Return [x, y] of the center of cell containing provided text 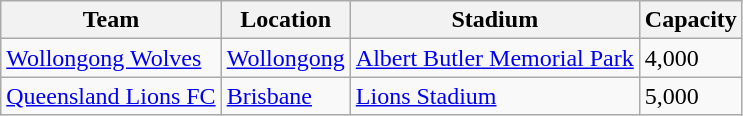
Location [286, 20]
Brisbane [286, 96]
Albert Butler Memorial Park [494, 58]
Wollongong [286, 58]
5,000 [690, 96]
Capacity [690, 20]
Lions Stadium [494, 96]
4,000 [690, 58]
Wollongong Wolves [111, 58]
Stadium [494, 20]
Queensland Lions FC [111, 96]
Team [111, 20]
